Output the (X, Y) coordinate of the center of the cell containing the given text.  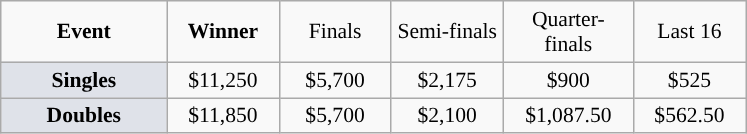
Event (84, 32)
Doubles (84, 116)
$1,087.50 (568, 116)
Last 16 (689, 32)
$562.50 (689, 116)
Quarter-finals (568, 32)
Singles (84, 80)
$11,250 (223, 80)
Semi-finals (447, 32)
$525 (689, 80)
Finals (335, 32)
$2,100 (447, 116)
Winner (223, 32)
$900 (568, 80)
$2,175 (447, 80)
$11,850 (223, 116)
